Determine the (x, y) coordinate at the center of the cell enclosing the given text.  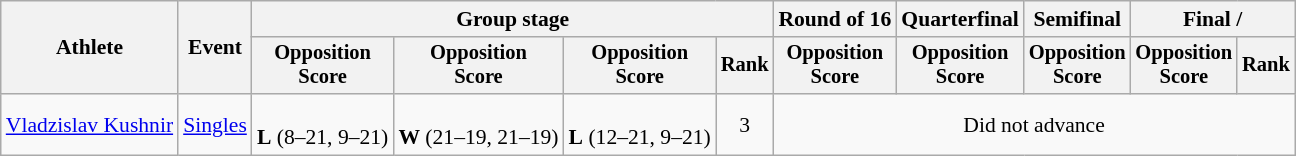
Event (215, 48)
Singles (215, 124)
Final / (1213, 19)
Did not advance (1034, 124)
L (8–21, 9–21) (322, 124)
Vladzislav Kushnir (90, 124)
W (21–19, 21–19) (478, 124)
Group stage (513, 19)
Round of 16 (834, 19)
Athlete (90, 48)
3 (745, 124)
Semifinal (1078, 19)
Quarterfinal (960, 19)
L (12–21, 9–21) (640, 124)
